Output the [x, y] coordinate of the center of the cell containing the given text.  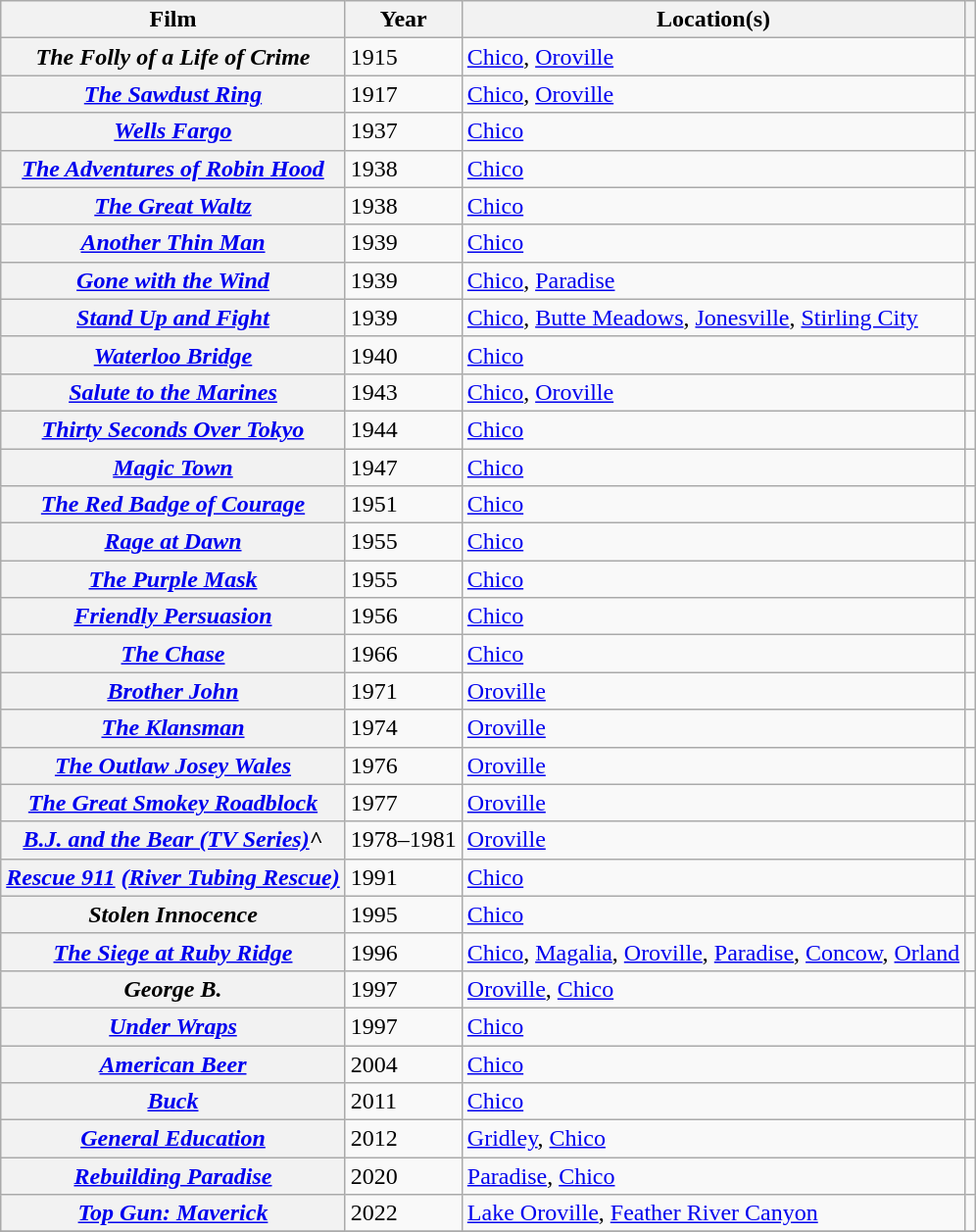
2004 [404, 1063]
Salute to the Marines [172, 392]
Year [404, 20]
2022 [404, 1213]
General Education [172, 1139]
1995 [404, 914]
The Chase [172, 654]
2012 [404, 1139]
Paradise, Chico [713, 1176]
Rage at Dawn [172, 542]
American Beer [172, 1063]
Brother John [172, 691]
Wells Fargo [172, 131]
1974 [404, 728]
1940 [404, 355]
The Folly of a Life of Crime [172, 57]
1976 [404, 765]
Rebuilding Paradise [172, 1176]
The Adventures of Robin Hood [172, 169]
The Sawdust Ring [172, 94]
The Red Badge of Courage [172, 505]
Stolen Innocence [172, 914]
1915 [404, 57]
1978–1981 [404, 840]
Top Gun: Maverick [172, 1213]
Rescue 911 (River Tubing Rescue) [172, 877]
Chico, Magalia, Oroville, Paradise, Concow, Orland [713, 952]
2020 [404, 1176]
Chico, Butte Meadows, Jonesville, Stirling City [713, 318]
Film [172, 20]
The Purple Mask [172, 579]
B.J. and the Bear (TV Series)^ [172, 840]
1944 [404, 429]
1991 [404, 877]
Location(s) [713, 20]
The Siege at Ruby Ridge [172, 952]
Magic Town [172, 468]
George B. [172, 989]
Waterloo Bridge [172, 355]
Lake Oroville, Feather River Canyon [713, 1213]
The Klansman [172, 728]
1971 [404, 691]
Buck [172, 1102]
Stand Up and Fight [172, 318]
2011 [404, 1102]
Gridley, Chico [713, 1139]
1977 [404, 803]
Under Wraps [172, 1026]
Thirty Seconds Over Tokyo [172, 429]
1966 [404, 654]
Gone with the Wind [172, 280]
1956 [404, 616]
The Great Waltz [172, 206]
1947 [404, 468]
1996 [404, 952]
Oroville, Chico [713, 989]
The Outlaw Josey Wales [172, 765]
The Great Smokey Roadblock [172, 803]
1943 [404, 392]
Chico, Paradise [713, 280]
1951 [404, 505]
Friendly Persuasion [172, 616]
1937 [404, 131]
1917 [404, 94]
Another Thin Man [172, 243]
